Determine the (X, Y) coordinate at the center of the cell enclosing the given text.  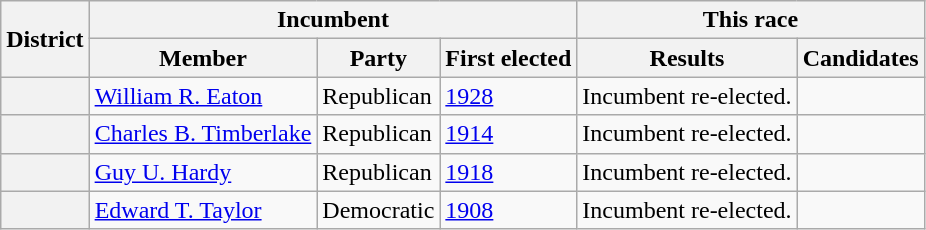
1908 (508, 210)
1918 (508, 172)
Results (687, 58)
1928 (508, 96)
Incumbent (333, 20)
District (45, 39)
Guy U. Hardy (203, 172)
Party (378, 58)
Charles B. Timberlake (203, 134)
First elected (508, 58)
Candidates (860, 58)
Member (203, 58)
1914 (508, 134)
Edward T. Taylor (203, 210)
This race (750, 20)
Democratic (378, 210)
William R. Eaton (203, 96)
